Find where the given text appears and provide that cell's center as [X, Y] coordinate. 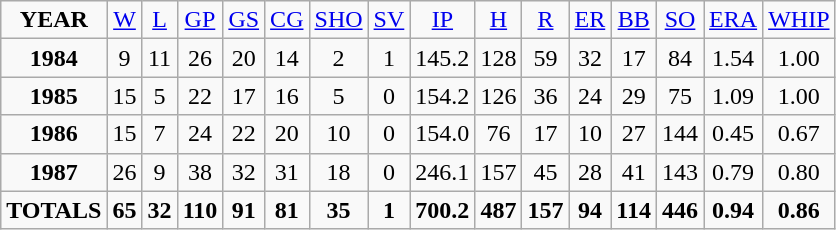
R [546, 20]
59 [546, 58]
35 [338, 210]
BB [634, 20]
45 [546, 172]
CG [287, 20]
1985 [54, 96]
TOTALS [54, 210]
H [498, 20]
487 [498, 210]
27 [634, 134]
ERA [734, 20]
154.0 [442, 134]
110 [200, 210]
114 [634, 210]
18 [338, 172]
GS [244, 20]
SHO [338, 20]
28 [590, 172]
143 [680, 172]
154.2 [442, 96]
GP [200, 20]
11 [160, 58]
1.09 [734, 96]
41 [634, 172]
0.79 [734, 172]
76 [498, 134]
2 [338, 58]
1.54 [734, 58]
65 [124, 210]
0.45 [734, 134]
7 [160, 134]
144 [680, 134]
16 [287, 96]
1986 [54, 134]
128 [498, 58]
WHIP [799, 20]
94 [590, 210]
W [124, 20]
SO [680, 20]
1987 [54, 172]
0.80 [799, 172]
700.2 [442, 210]
31 [287, 172]
YEAR [54, 20]
75 [680, 96]
14 [287, 58]
145.2 [442, 58]
0.94 [734, 210]
38 [200, 172]
29 [634, 96]
0.86 [799, 210]
SV [389, 20]
446 [680, 210]
1984 [54, 58]
L [160, 20]
91 [244, 210]
0.67 [799, 134]
84 [680, 58]
81 [287, 210]
IP [442, 20]
36 [546, 96]
246.1 [442, 172]
126 [498, 96]
ER [590, 20]
